Pinpoint the cell where the given text exists, returning its [X, Y] midpoint coordinate. 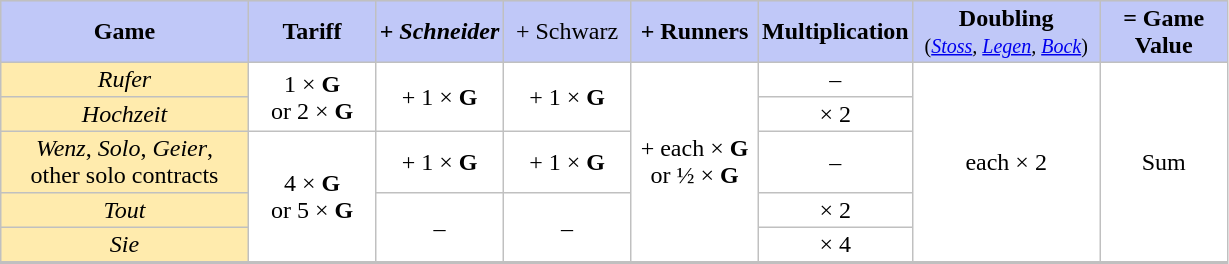
= Game Value [1164, 32]
+ Runners [695, 32]
4 × Gor 5 × G [312, 196]
Tariff [312, 32]
each × 2 [1006, 162]
Doubling(Stoss, Legen, Bock) [1006, 32]
Wenz, Solo, Geier,other solo contracts [125, 162]
1 × Gor 2 × G [312, 97]
Multiplication [836, 32]
Sie [125, 244]
+ Schneider [439, 32]
Hochzeit [125, 114]
Tout [125, 210]
Sum [1164, 162]
Game [125, 32]
× 4 [836, 244]
+ each × Gor ½ × G [695, 162]
+ Schwarz [567, 32]
Rufer [125, 80]
